Find where the given text appears and provide that cell's center as [X, Y] coordinate. 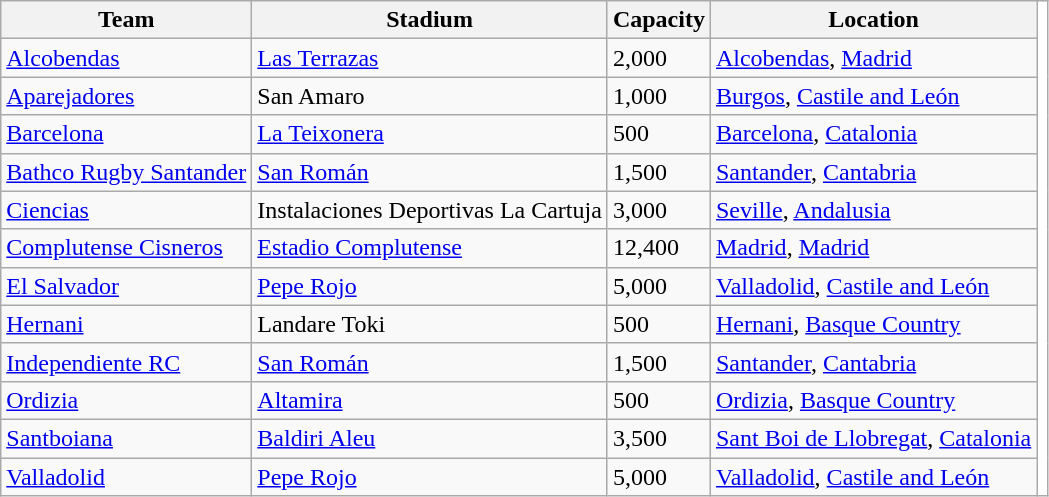
Madrid, Madrid [873, 248]
Alcobendas, Madrid [873, 58]
Seville, Andalusia [873, 210]
Baldiri Aleu [430, 438]
12,400 [658, 248]
Barcelona, Catalonia [873, 134]
Independiente RC [126, 362]
Altamira [430, 400]
Hernani [126, 324]
Hernani, Basque Country [873, 324]
2,000 [658, 58]
Valladolid [126, 477]
Location [873, 20]
Ordizia, Basque Country [873, 400]
Estadio Complutense [430, 248]
San Amaro [430, 96]
Alcobendas [126, 58]
Las Terrazas [430, 58]
Ordizia [126, 400]
El Salvador [126, 286]
Team [126, 20]
La Teixonera [430, 134]
Barcelona [126, 134]
Burgos, Castile and León [873, 96]
Stadium [430, 20]
Complutense Cisneros [126, 248]
Capacity [658, 20]
3,000 [658, 210]
Santboiana [126, 438]
Sant Boi de Llobregat, Catalonia [873, 438]
Ciencias [126, 210]
Instalaciones Deportivas La Cartuja [430, 210]
3,500 [658, 438]
Landare Toki [430, 324]
1,000 [658, 96]
Bathco Rugby Santander [126, 172]
Aparejadores [126, 96]
